Search for the cell housing the specified text and yield its (x, y) center coordinate. 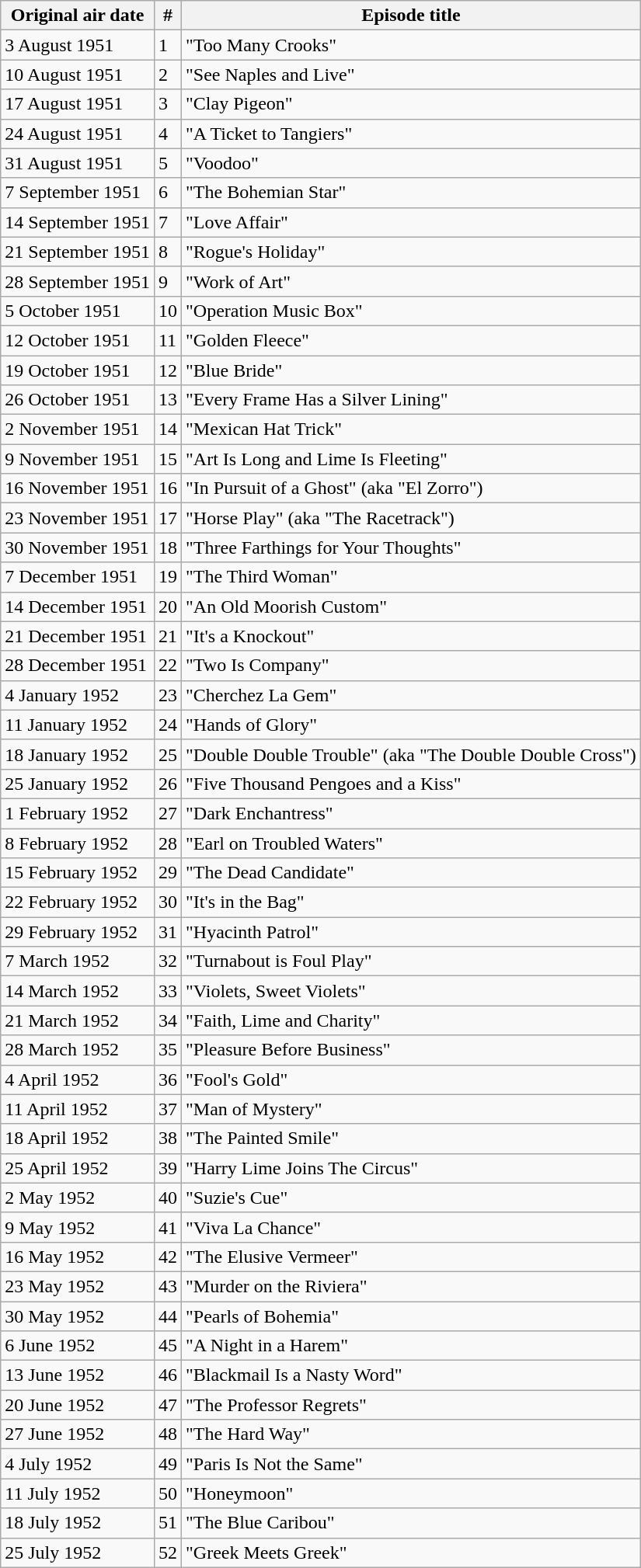
2 May 1952 (78, 1198)
"Earl on Troubled Waters" (412, 843)
52 (168, 1552)
16 November 1951 (78, 488)
"Turnabout is Foul Play" (412, 961)
"Greek Meets Greek" (412, 1552)
33 (168, 991)
30 (168, 902)
3 (168, 104)
5 October 1951 (78, 311)
"A Ticket to Tangiers" (412, 134)
"Suzie's Cue" (412, 1198)
"Five Thousand Pengoes and a Kiss" (412, 784)
"Mexican Hat Trick" (412, 429)
"An Old Moorish Custom" (412, 607)
19 October 1951 (78, 370)
36 (168, 1080)
25 January 1952 (78, 784)
31 (168, 932)
34 (168, 1020)
16 (168, 488)
23 November 1951 (78, 518)
15 February 1952 (78, 873)
25 July 1952 (78, 1552)
"Man of Mystery" (412, 1109)
25 April 1952 (78, 1168)
11 (168, 340)
8 (168, 252)
26 (168, 784)
"Murder on the Riviera" (412, 1286)
28 September 1951 (78, 281)
21 (168, 636)
5 (168, 163)
18 (168, 548)
"Too Many Crooks" (412, 45)
23 May 1952 (78, 1286)
50 (168, 1493)
32 (168, 961)
21 March 1952 (78, 1020)
"Hyacinth Patrol" (412, 932)
38 (168, 1139)
51 (168, 1523)
13 (168, 400)
11 July 1952 (78, 1493)
11 April 1952 (78, 1109)
"Hands of Glory" (412, 725)
22 February 1952 (78, 902)
8 February 1952 (78, 843)
28 (168, 843)
18 April 1952 (78, 1139)
4 January 1952 (78, 695)
46 (168, 1375)
10 August 1951 (78, 75)
4 April 1952 (78, 1080)
"A Night in a Harem" (412, 1346)
23 (168, 695)
"Golden Fleece" (412, 340)
9 May 1952 (78, 1227)
7 September 1951 (78, 193)
"It's a Knockout" (412, 636)
3 August 1951 (78, 45)
"Viva La Chance" (412, 1227)
"Love Affair" (412, 222)
"Voodoo" (412, 163)
"Fool's Gold" (412, 1080)
12 October 1951 (78, 340)
"Pearls of Bohemia" (412, 1316)
"Honeymoon" (412, 1493)
"The Hard Way" (412, 1434)
"Rogue's Holiday" (412, 252)
17 August 1951 (78, 104)
6 (168, 193)
14 December 1951 (78, 607)
"Operation Music Box" (412, 311)
9 November 1951 (78, 459)
27 (168, 813)
22 (168, 666)
"Blackmail Is a Nasty Word" (412, 1375)
21 September 1951 (78, 252)
28 December 1951 (78, 666)
"Horse Play" (aka "The Racetrack") (412, 518)
15 (168, 459)
"In Pursuit of a Ghost" (aka "El Zorro") (412, 488)
49 (168, 1464)
"Clay Pigeon" (412, 104)
12 (168, 370)
41 (168, 1227)
# (168, 16)
"Two Is Company" (412, 666)
1 February 1952 (78, 813)
17 (168, 518)
43 (168, 1286)
42 (168, 1257)
24 August 1951 (78, 134)
29 February 1952 (78, 932)
19 (168, 577)
7 March 1952 (78, 961)
2 (168, 75)
Original air date (78, 16)
30 May 1952 (78, 1316)
48 (168, 1434)
25 (168, 754)
28 March 1952 (78, 1050)
18 July 1952 (78, 1523)
27 June 1952 (78, 1434)
"Faith, Lime and Charity" (412, 1020)
"Pleasure Before Business" (412, 1050)
31 August 1951 (78, 163)
9 (168, 281)
37 (168, 1109)
47 (168, 1405)
7 December 1951 (78, 577)
"The Painted Smile" (412, 1139)
"Dark Enchantress" (412, 813)
26 October 1951 (78, 400)
7 (168, 222)
"Paris Is Not the Same" (412, 1464)
14 March 1952 (78, 991)
"The Professor Regrets" (412, 1405)
"Blue Bride" (412, 370)
11 January 1952 (78, 725)
"Every Frame Has a Silver Lining" (412, 400)
30 November 1951 (78, 548)
"The Bohemian Star" (412, 193)
"It's in the Bag" (412, 902)
"Harry Lime Joins The Circus" (412, 1168)
24 (168, 725)
21 December 1951 (78, 636)
"Violets, Sweet Violets" (412, 991)
20 June 1952 (78, 1405)
4 July 1952 (78, 1464)
29 (168, 873)
"Double Double Trouble" (aka "The Double Double Cross") (412, 754)
"The Elusive Vermeer" (412, 1257)
"The Blue Caribou" (412, 1523)
10 (168, 311)
45 (168, 1346)
44 (168, 1316)
"The Dead Candidate" (412, 873)
4 (168, 134)
"See Naples and Live" (412, 75)
Episode title (412, 16)
14 (168, 429)
39 (168, 1168)
16 May 1952 (78, 1257)
13 June 1952 (78, 1375)
35 (168, 1050)
20 (168, 607)
14 September 1951 (78, 222)
1 (168, 45)
"The Third Woman" (412, 577)
2 November 1951 (78, 429)
"Cherchez La Gem" (412, 695)
40 (168, 1198)
6 June 1952 (78, 1346)
18 January 1952 (78, 754)
"Art Is Long and Lime Is Fleeting" (412, 459)
"Work of Art" (412, 281)
"Three Farthings for Your Thoughts" (412, 548)
